Scan for the cell matching the given text and deliver its [X, Y] coordinate at center. 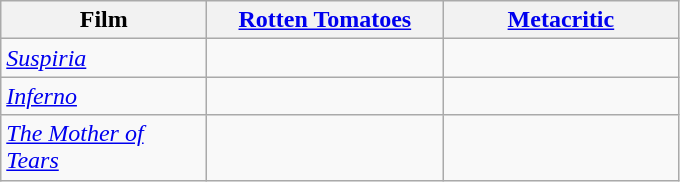
The Mother of Tears [104, 148]
Metacritic [561, 20]
Film [104, 20]
Rotten Tomatoes [325, 20]
Inferno [104, 96]
Suspiria [104, 58]
